Output the [x, y] coordinate of the center of the cell containing the given text.  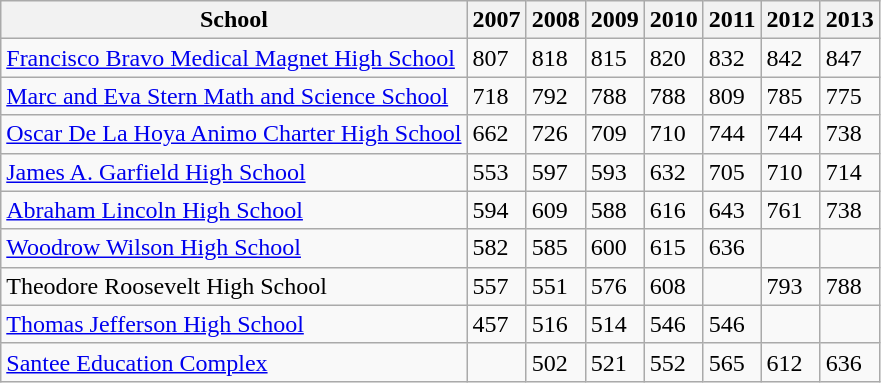
582 [496, 248]
Theodore Roosevelt High School [234, 286]
553 [496, 172]
Santee Education Complex [234, 362]
576 [614, 286]
662 [496, 134]
792 [556, 96]
514 [614, 324]
847 [850, 58]
2013 [850, 20]
551 [556, 286]
718 [496, 96]
2011 [732, 20]
714 [850, 172]
2007 [496, 20]
565 [732, 362]
815 [614, 58]
775 [850, 96]
594 [496, 210]
School [234, 20]
761 [790, 210]
588 [614, 210]
705 [732, 172]
2010 [674, 20]
643 [732, 210]
809 [732, 96]
502 [556, 362]
609 [556, 210]
Thomas Jefferson High School [234, 324]
726 [556, 134]
Woodrow Wilson High School [234, 248]
842 [790, 58]
785 [790, 96]
Francisco Bravo Medical Magnet High School [234, 58]
820 [674, 58]
Oscar De La Hoya Animo Charter High School [234, 134]
632 [674, 172]
600 [614, 248]
709 [614, 134]
552 [674, 362]
615 [674, 248]
616 [674, 210]
516 [556, 324]
585 [556, 248]
457 [496, 324]
608 [674, 286]
832 [732, 58]
593 [614, 172]
Marc and Eva Stern Math and Science School [234, 96]
557 [496, 286]
807 [496, 58]
612 [790, 362]
597 [556, 172]
793 [790, 286]
2008 [556, 20]
James A. Garfield High School [234, 172]
2012 [790, 20]
521 [614, 362]
818 [556, 58]
2009 [614, 20]
Abraham Lincoln High School [234, 210]
